Find where the given text appears and provide that cell's center as (x, y) coordinate. 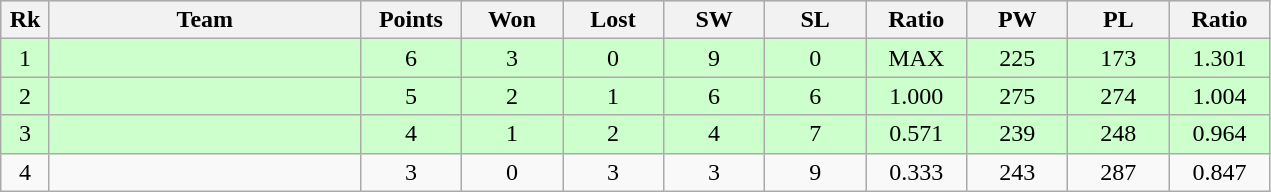
PW (1018, 20)
SW (714, 20)
239 (1018, 134)
248 (1118, 134)
Team (204, 20)
0.333 (916, 172)
0.847 (1220, 172)
287 (1118, 172)
275 (1018, 96)
Lost (612, 20)
0.964 (1220, 134)
Won (512, 20)
PL (1118, 20)
1.004 (1220, 96)
173 (1118, 58)
1.301 (1220, 58)
5 (410, 96)
MAX (916, 58)
7 (816, 134)
Rk (26, 20)
SL (816, 20)
225 (1018, 58)
274 (1118, 96)
Points (410, 20)
1.000 (916, 96)
0.571 (916, 134)
243 (1018, 172)
